Scan for the cell matching the given text and deliver its (x, y) coordinate at center. 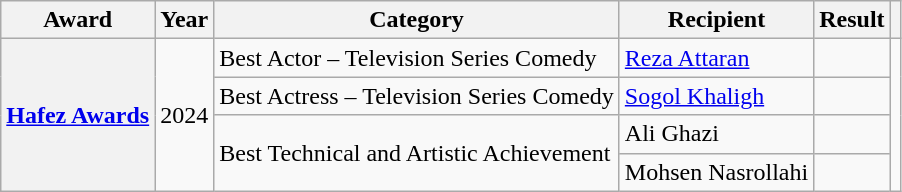
Reza Attaran (716, 58)
2024 (184, 115)
Ali Ghazi (716, 134)
Category (417, 20)
Year (184, 20)
Best Technical and Artistic Achievement (417, 153)
Best Actress – Television Series Comedy (417, 96)
Best Actor – Television Series Comedy (417, 58)
Hafez Awards (78, 115)
Sogol Khaligh (716, 96)
Result (852, 20)
Mohsen Nasrollahi (716, 172)
Award (78, 20)
Recipient (716, 20)
